Extract the (X, Y) coordinate from the center of the cell holding the provided text.  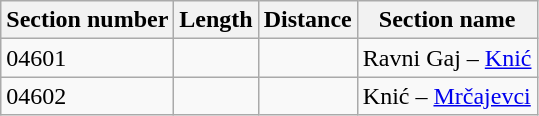
04602 (88, 96)
04601 (88, 58)
Section number (88, 20)
Section name (447, 20)
Length (216, 20)
Distance (308, 20)
Ravni Gaj – Knić (447, 58)
Knić – Mrčajevci (447, 96)
